From the cell containing the given text, extract its center point as (X, Y) coordinate. 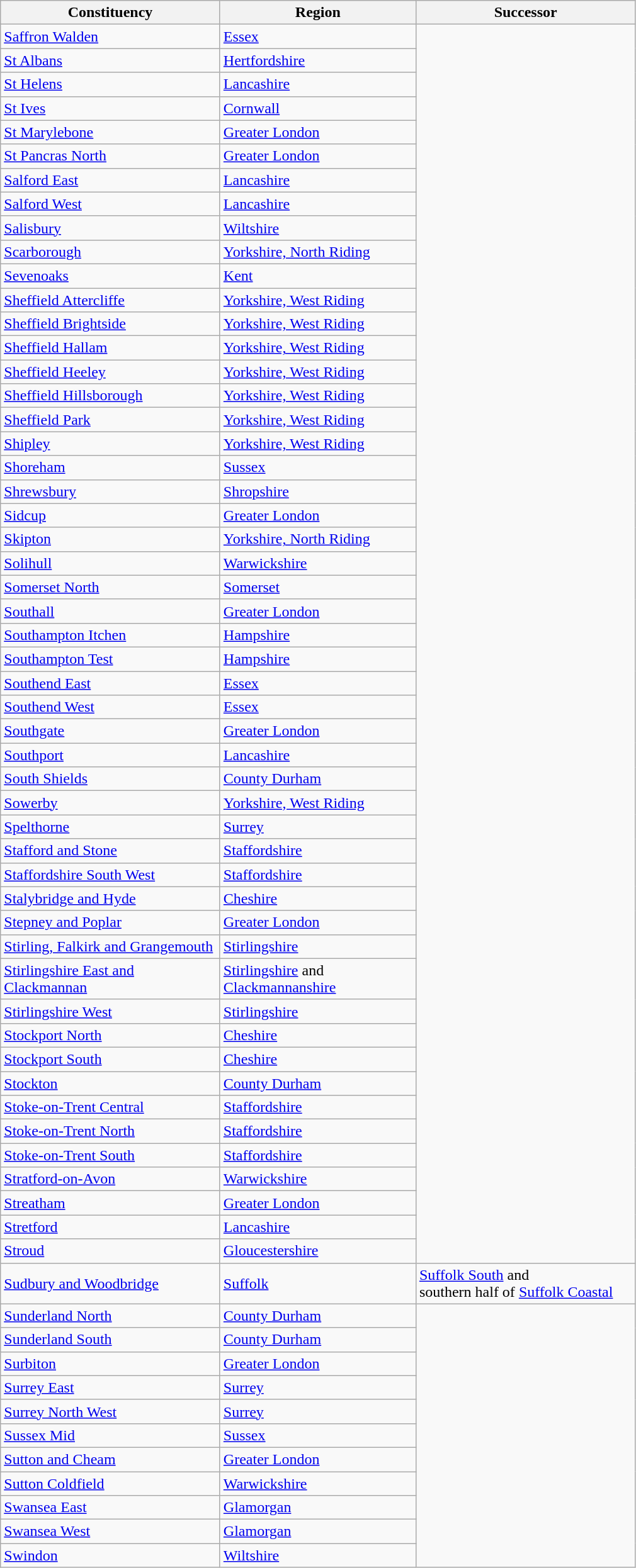
Solihull (111, 563)
Stalybridge and Hyde (111, 899)
Stockport North (111, 1035)
Stafford and Stone (111, 851)
St Marylebone (111, 132)
Sevenoaks (111, 276)
St Albans (111, 60)
Sunderland South (111, 1340)
Sheffield Hillsborough (111, 396)
Stepney and Poplar (111, 922)
Stoke-on-Trent Central (111, 1107)
Shoreham (111, 468)
Skipton (111, 539)
Swindon (111, 1555)
Spelthorne (111, 827)
Stoke-on-Trent South (111, 1155)
Surrey North West (111, 1411)
St Pancras North (111, 156)
Shipley (111, 444)
Southgate (111, 731)
Region (317, 13)
St Ives (111, 108)
St Helens (111, 84)
Southall (111, 611)
Sussex Mid (111, 1435)
Sunderland North (111, 1316)
Stirlingshire and Clackmannanshire (317, 979)
Salford West (111, 204)
Sidcup (111, 515)
Stirlingshire East and Clackmannan (111, 979)
Kent (317, 276)
Hertfordshire (317, 60)
Sheffield Attercliffe (111, 300)
Salisbury (111, 228)
Successor (525, 13)
Sutton Coldfield (111, 1483)
Suffolk (317, 1284)
Sowerby (111, 803)
Shrewsbury (111, 491)
Somerset North (111, 587)
Gloucestershire (317, 1251)
Sheffield Heeley (111, 372)
Surbiton (111, 1364)
Southend West (111, 707)
Streatham (111, 1203)
Surrey East (111, 1387)
Southampton Itchen (111, 635)
Staffordshire South West (111, 875)
Scarborough (111, 252)
Swansea West (111, 1532)
Southport (111, 755)
Sheffield Park (111, 420)
Swansea East (111, 1508)
Shropshire (317, 491)
South Shields (111, 779)
Somerset (317, 587)
Stoke-on-Trent North (111, 1131)
Stirlingshire West (111, 1011)
Cornwall (317, 108)
Stretford (111, 1227)
Southampton Test (111, 659)
Stockton (111, 1083)
Stratford-on-Avon (111, 1179)
Stockport South (111, 1059)
Saffron Walden (111, 36)
Salford East (111, 180)
Suffolk South and southern half of Suffolk Coastal (525, 1284)
Constituency (111, 13)
Sheffield Hallam (111, 348)
Sutton and Cheam (111, 1459)
Stirling, Falkirk and Grangemouth (111, 946)
Stroud (111, 1251)
Sheffield Brightside (111, 324)
Sudbury and Woodbridge (111, 1284)
Southend East (111, 683)
